Output the (x, y) coordinate of the center of the cell containing the given text.  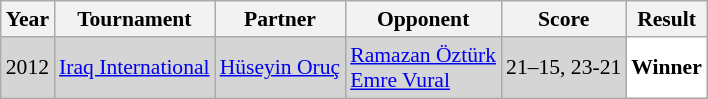
Partner (280, 19)
Tournament (134, 19)
Ramazan Öztürk Emre Vural (423, 68)
Year (28, 19)
Score (564, 19)
Winner (666, 68)
Hüseyin Oruç (280, 68)
2012 (28, 68)
21–15, 23-21 (564, 68)
Opponent (423, 19)
Iraq International (134, 68)
Result (666, 19)
